Capture the cell that displays the provided text and extract its [x, y] central coordinate. 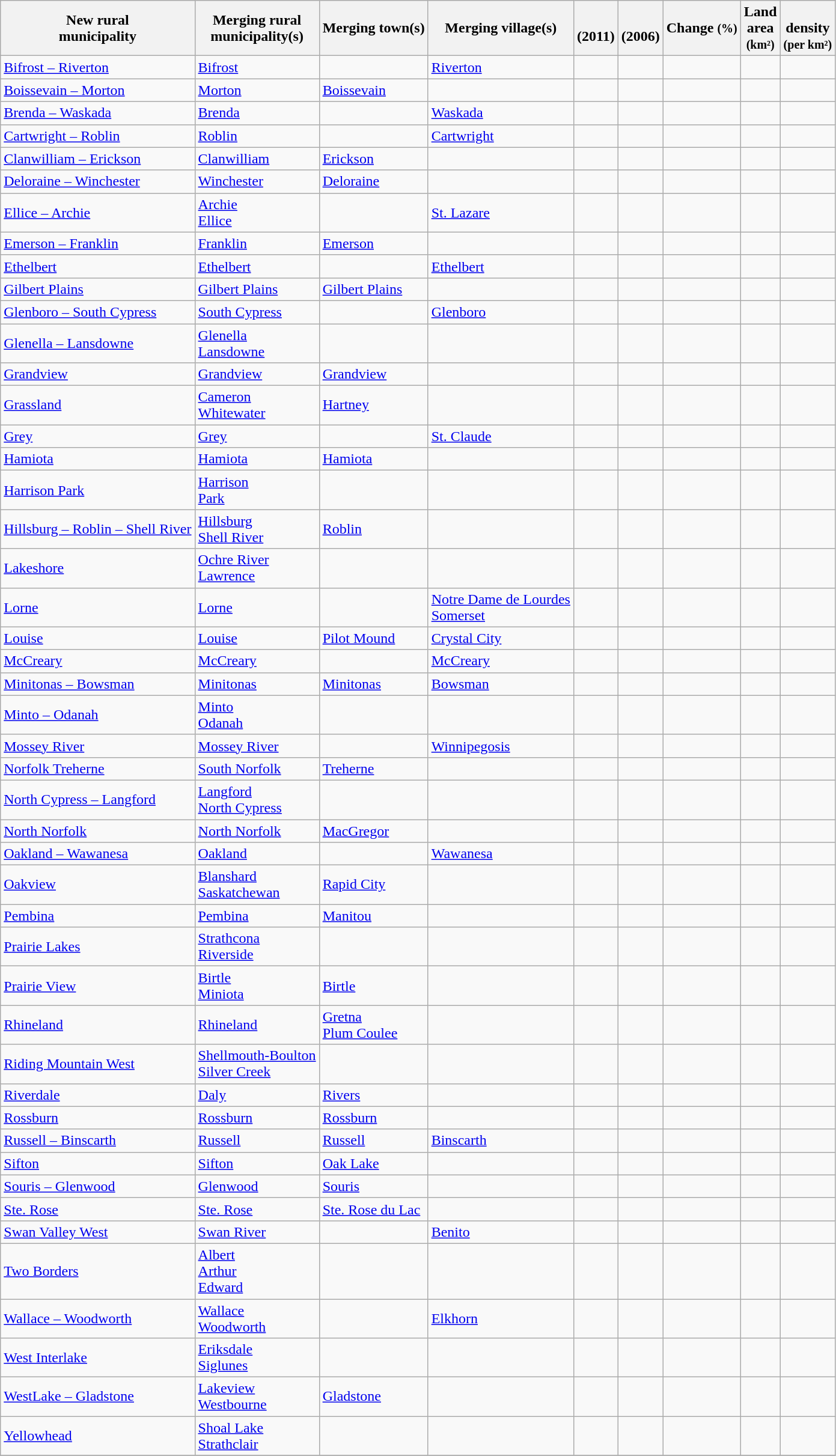
HillsburgShell River [257, 529]
WestLake – Gladstone [97, 1397]
Russell – Binscarth [97, 1141]
Cartwright – Roblin [97, 136]
Winchester [257, 181]
St. Lazare [501, 213]
South Norfolk [257, 769]
density(per km²) [808, 28]
Souris – Glenwood [97, 1186]
LangfordNorth Cypress [257, 799]
Riverdale [97, 1095]
Treherne [374, 769]
Change (%) [702, 28]
(2011) [596, 28]
Wawanesa [501, 854]
Merging village(s) [501, 28]
Crystal City [501, 638]
Norfolk Treherne [97, 769]
St. Claude [501, 436]
Binscarth [501, 1141]
Shellmouth-BoultonSilver Creek [257, 1064]
Clanwilliam – Erickson [97, 159]
Minitonas – Bowsman [97, 684]
Lakeshore [97, 568]
Riverton [501, 67]
Oak Lake [374, 1163]
Deloraine [374, 181]
Waskada [501, 113]
Merging town(s) [374, 28]
Rivers [374, 1095]
New ruralmunicipality [97, 28]
Souris [374, 1186]
South Cypress [257, 312]
Boissevain – Morton [97, 90]
Oakland – Wawanesa [97, 854]
Notre Dame de LourdesSomerset [501, 607]
Riding Mountain West [97, 1064]
GlenellaLansdowne [257, 343]
CameronWhitewater [257, 405]
BlanshardSaskatchewan [257, 885]
MacGregor [374, 831]
BirtleMiniota [257, 985]
WallaceWoodworth [257, 1318]
Daly [257, 1095]
Franklin [257, 243]
Swan River [257, 1232]
Manitou [374, 916]
Hillsburg – Roblin – Shell River [97, 529]
Birtle [374, 985]
Emerson [374, 243]
Glenella – Lansdowne [97, 343]
Bowsman [501, 684]
Benito [501, 1232]
Bifrost – Riverton [97, 67]
Yellowhead [97, 1436]
Cartwright [501, 136]
Gladstone [374, 1397]
Landarea(km²) [760, 28]
Winnipegosis [501, 746]
Oakview [97, 885]
AlbertArthurEdward [257, 1271]
West Interlake [97, 1358]
Rapid City [374, 885]
Deloraine – Winchester [97, 181]
Bifrost [257, 67]
Shoal LakeStrathclair [257, 1436]
Emerson – Franklin [97, 243]
LakeviewWestbourne [257, 1397]
North Cypress – Langford [97, 799]
Glenboro – South Cypress [97, 312]
GretnaPlum Coulee [374, 1025]
Ochre RiverLawrence [257, 568]
Ellice – Archie [97, 213]
Brenda [257, 113]
Grassland [97, 405]
Ste. Rose du Lac [374, 1209]
Oakland [257, 854]
Glenwood [257, 1186]
Wallace – Woodworth [97, 1318]
Morton [257, 90]
Erickson [374, 159]
Swan Valley West [97, 1232]
Elkhorn [501, 1318]
Hartney [374, 405]
ArchieEllice [257, 213]
Clanwilliam [257, 159]
EriksdaleSiglunes [257, 1358]
Glenboro [501, 312]
Pilot Mound [374, 638]
(2006) [641, 28]
StrathconaRiverside [257, 947]
Prairie View [97, 985]
Brenda – Waskada [97, 113]
MintoOdanah [257, 715]
Merging ruralmunicipality(s) [257, 28]
Harrison Park [97, 490]
Boissevain [374, 90]
Prairie Lakes [97, 947]
Two Borders [97, 1271]
Minto – Odanah [97, 715]
HarrisonPark [257, 490]
